Scan for the cell matching the given text and deliver its [x, y] coordinate at center. 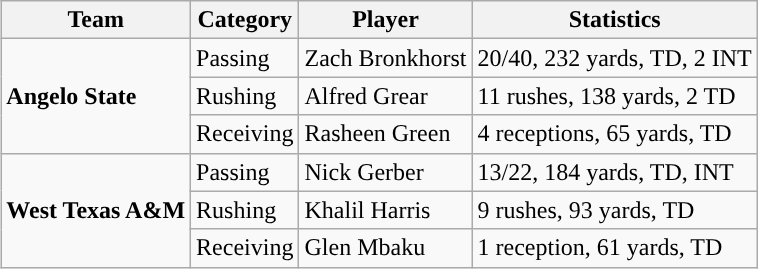
1 reception, 61 yards, TD [614, 248]
Zach Bronkhorst [386, 58]
11 rushes, 138 yards, 2 TD [614, 96]
Statistics [614, 20]
Alfred Grear [386, 96]
Category [245, 20]
Khalil Harris [386, 210]
4 receptions, 65 yards, TD [614, 134]
Angelo State [96, 96]
Player [386, 20]
Rasheen Green [386, 134]
Glen Mbaku [386, 248]
13/22, 184 yards, TD, INT [614, 172]
20/40, 232 yards, TD, 2 INT [614, 58]
9 rushes, 93 yards, TD [614, 210]
West Texas A&M [96, 210]
Team [96, 20]
Nick Gerber [386, 172]
